Return [X, Y] of the center of cell containing provided text 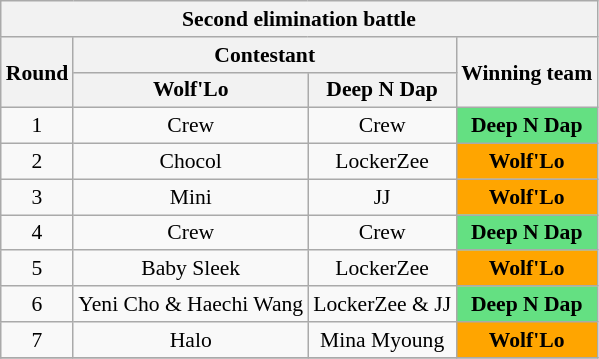
1 [38, 126]
JJ [382, 197]
Yeni Cho & Haechi Wang [190, 304]
5 [38, 269]
Mini [190, 197]
Baby Sleek [190, 269]
4 [38, 233]
2 [38, 162]
Winning team [526, 72]
Mina Myoung [382, 340]
Halo [190, 340]
3 [38, 197]
7 [38, 340]
6 [38, 304]
Round [38, 72]
Chocol [190, 162]
Contestant [264, 55]
LockerZee & JJ [382, 304]
Second elimination battle [299, 19]
